Identify which cell holds the provided text, then report its (X, Y) central coordinate. 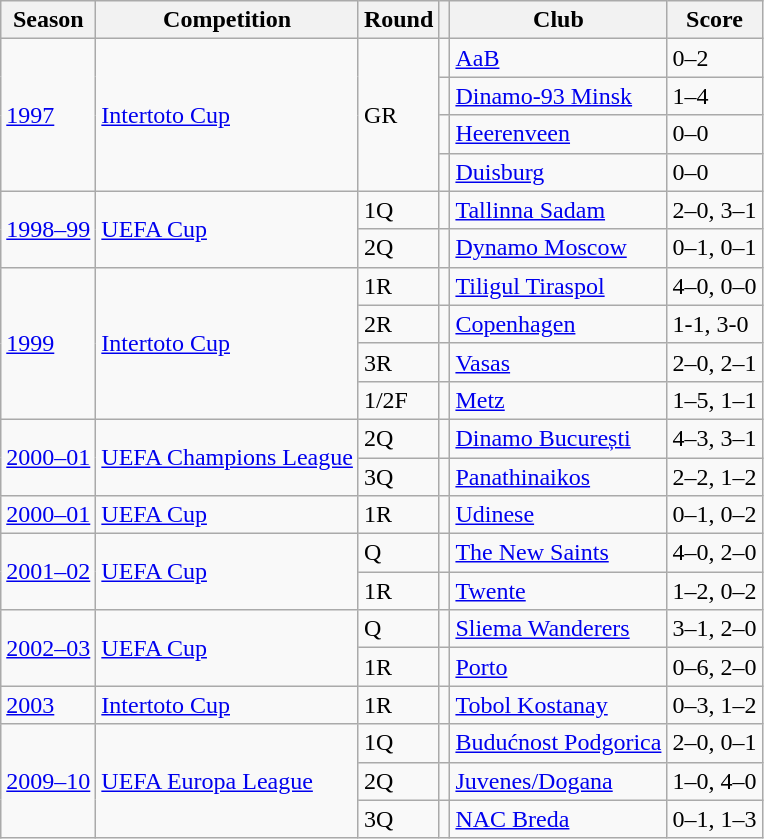
Tiligul Tiraspol (558, 286)
Tobol Kostanay (558, 705)
2002–03 (48, 648)
Twente (558, 591)
1-1, 3-0 (714, 324)
4–3, 3–1 (714, 438)
1999 (48, 343)
2–0, 0–1 (714, 743)
1–5, 1–1 (714, 400)
Heerenveen (558, 134)
1997 (48, 115)
0–2 (714, 58)
2–2, 1–2 (714, 477)
Dinamo București (558, 438)
Duisburg (558, 172)
1998–99 (48, 229)
Panathinaikos (558, 477)
3R (398, 362)
Score (714, 20)
AaB (558, 58)
Dynamo Moscow (558, 248)
2009–10 (48, 781)
Copenhagen (558, 324)
The New Saints (558, 553)
Metz (558, 400)
1–2, 0–2 (714, 591)
0–1, 0–2 (714, 515)
Season (48, 20)
GR (398, 115)
2–0, 2–1 (714, 362)
2R (398, 324)
Sliema Wanderers (558, 629)
Juvenes/Dogana (558, 781)
4–0, 2–0 (714, 553)
UEFA Champions League (228, 457)
Vasas (558, 362)
Dinamo-93 Minsk (558, 96)
Budućnost Podgorica (558, 743)
0–1, 0–1 (714, 248)
UEFA Europa League (228, 781)
1–0, 4–0 (714, 781)
0–3, 1–2 (714, 705)
NAC Breda (558, 819)
3–1, 2–0 (714, 629)
2–0, 3–1 (714, 210)
Udinese (558, 515)
4–0, 0–0 (714, 286)
0–6, 2–0 (714, 667)
Porto (558, 667)
2003 (48, 705)
1–4 (714, 96)
Club (558, 20)
1/2F (398, 400)
Tallinna Sadam (558, 210)
Round (398, 20)
Competition (228, 20)
0–1, 1–3 (714, 819)
2001–02 (48, 572)
